Scan for the cell matching the given text and deliver its (x, y) coordinate at center. 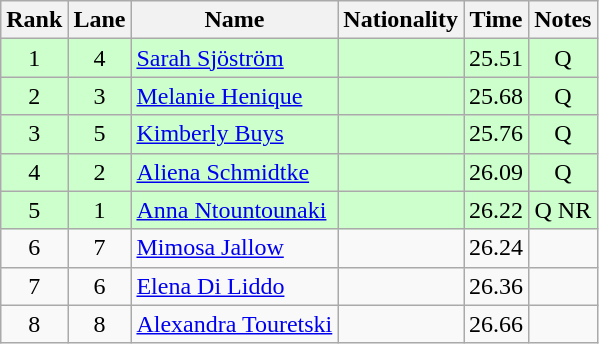
26.36 (496, 286)
Q NR (563, 210)
Aliena Schmidtke (234, 172)
Sarah Sjöström (234, 58)
25.68 (496, 96)
Notes (563, 20)
Lane (100, 20)
26.66 (496, 324)
26.22 (496, 210)
Melanie Henique (234, 96)
Nationality (401, 20)
Rank (34, 20)
Mimosa Jallow (234, 248)
25.76 (496, 134)
26.24 (496, 248)
Kimberly Buys (234, 134)
26.09 (496, 172)
Name (234, 20)
Time (496, 20)
Anna Ntountounaki (234, 210)
25.51 (496, 58)
Elena Di Liddo (234, 286)
Alexandra Touretski (234, 324)
